For the text-containing cell, return its midpoint in (x, y) coordinate format. 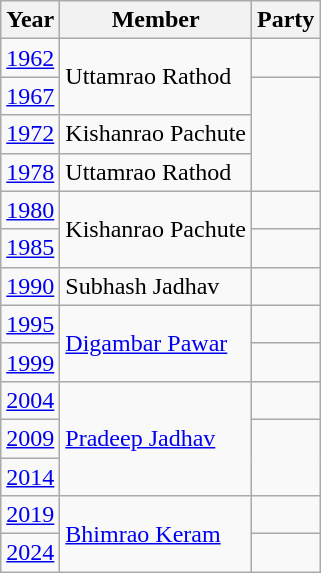
Digambar Pawar (156, 343)
2009 (30, 438)
2014 (30, 477)
1978 (30, 172)
2024 (30, 553)
Subhash Jadhav (156, 286)
2019 (30, 515)
1967 (30, 96)
Year (30, 20)
1980 (30, 210)
Pradeep Jadhav (156, 438)
1999 (30, 362)
1962 (30, 58)
1985 (30, 248)
1995 (30, 324)
Bhimrao Keram (156, 534)
2004 (30, 400)
1990 (30, 286)
1972 (30, 134)
Member (156, 20)
Party (285, 20)
